For the text-containing cell, return its midpoint in (X, Y) coordinate format. 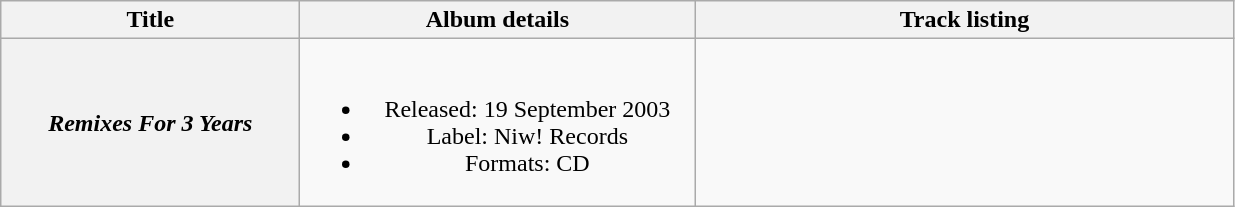
Remixes For 3 Years (150, 122)
Released: 19 September 2003Label: Niw! RecordsFormats: CD (498, 122)
Album details (498, 20)
Title (150, 20)
Track listing (964, 20)
